Provide the (x, y) coordinate of the cell's center where the given text is located.  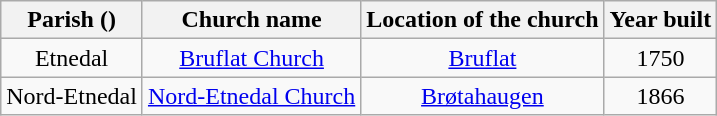
1866 (660, 96)
Bruflat Church (251, 58)
Church name (251, 20)
Etnedal (72, 58)
Brøtahaugen (482, 96)
Nord-Etnedal Church (251, 96)
Location of the church (482, 20)
Nord-Etnedal (72, 96)
1750 (660, 58)
Bruflat (482, 58)
Year built (660, 20)
Parish () (72, 20)
